Determine the [X, Y] coordinate at the center of the cell enclosing the given text.  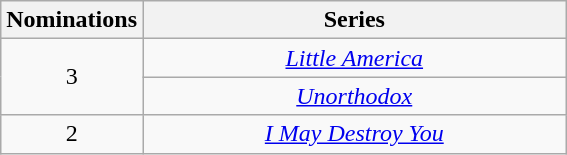
I May Destroy You [354, 134]
3 [72, 77]
Little America [354, 58]
Nominations [72, 20]
2 [72, 134]
Unorthodox [354, 96]
Series [354, 20]
